Provide the [X, Y] coordinate of the cell's center where the given text is located.  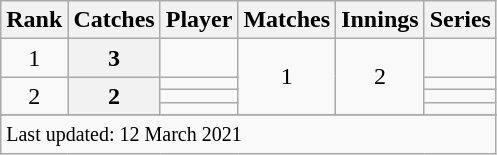
Innings [380, 20]
Player [199, 20]
Matches [287, 20]
3 [114, 58]
Rank [34, 20]
Series [460, 20]
Catches [114, 20]
Last updated: 12 March 2021 [249, 134]
